Provide the [X, Y] coordinate of the cell's center where the given text is located.  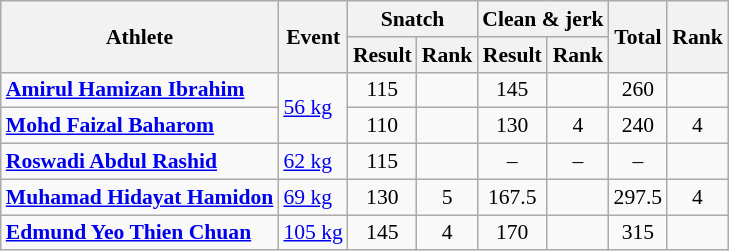
240 [638, 126]
Muhamad Hidayat Hamidon [140, 197]
Athlete [140, 36]
Mohd Faizal Baharom [140, 126]
105 kg [312, 233]
Amirul Hamizan Ibrahim [140, 90]
56 kg [312, 108]
Roswadi Abdul Rashid [140, 162]
260 [638, 90]
297.5 [638, 197]
Snatch [412, 19]
315 [638, 233]
5 [448, 197]
69 kg [312, 197]
167.5 [512, 197]
170 [512, 233]
Total [638, 36]
110 [382, 126]
62 kg [312, 162]
Edmund Yeo Thien Chuan [140, 233]
Clean & jerk [542, 19]
Event [312, 36]
